Determine the (X, Y) coordinate at the center of the cell enclosing the given text.  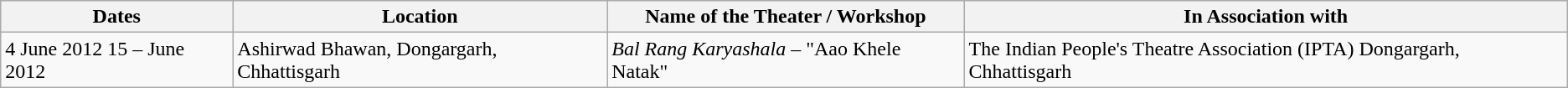
The Indian People's Theatre Association (IPTA) Dongargarh, Chhattisgarh (1266, 60)
4 June 2012 15 – June 2012 (117, 60)
In Association with (1266, 17)
Name of the Theater / Workshop (786, 17)
Location (420, 17)
Bal Rang Karyashala – "Aao Khele Natak" (786, 60)
Ashirwad Bhawan, Dongargarh, Chhattisgarh (420, 60)
Dates (117, 17)
